Provide the (X, Y) coordinate of the cell's center where the given text is located.  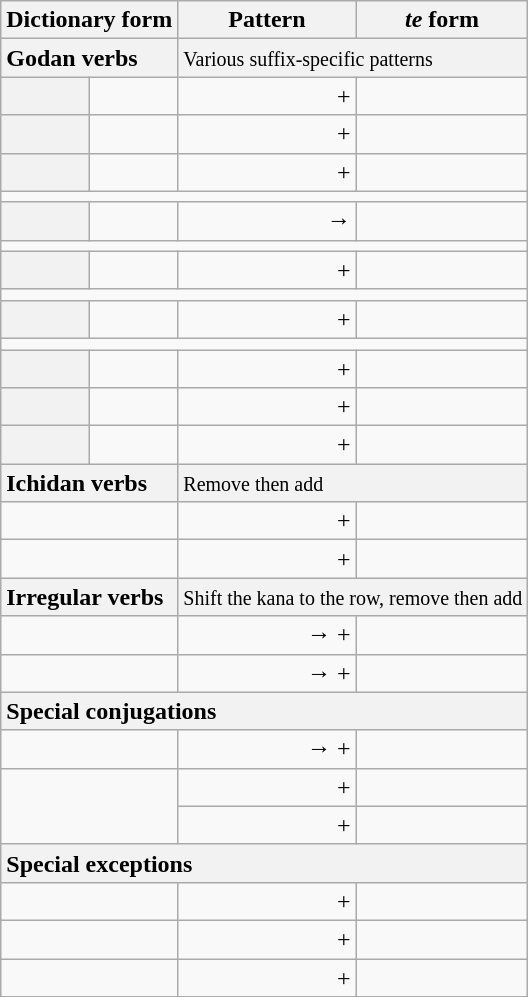
Various suffix-specific patterns (353, 58)
te form (442, 20)
Pattern (267, 20)
Shift the kana to the row, remove then add (353, 597)
Godan verbs (90, 58)
Remove then add (353, 483)
Dictionary form (90, 20)
→ (267, 221)
Special exceptions (264, 863)
Irregular verbs (90, 597)
Ichidan verbs (90, 483)
Special conjugations (264, 711)
